Determine the [x, y] coordinate at the center of the cell enclosing the given text.  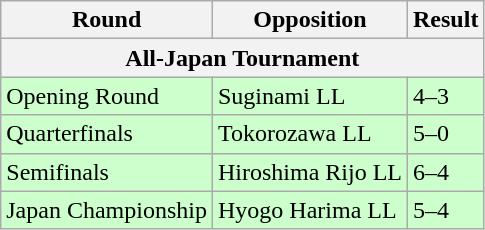
Quarterfinals [107, 134]
Tokorozawa LL [310, 134]
5–0 [446, 134]
Hiroshima Rijo LL [310, 172]
Result [446, 20]
Opposition [310, 20]
Japan Championship [107, 210]
Round [107, 20]
6–4 [446, 172]
Suginami LL [310, 96]
5–4 [446, 210]
Semifinals [107, 172]
Hyogo Harima LL [310, 210]
4–3 [446, 96]
All-Japan Tournament [242, 58]
Opening Round [107, 96]
